Pinpoint the cell where the given text exists, returning its [x, y] midpoint coordinate. 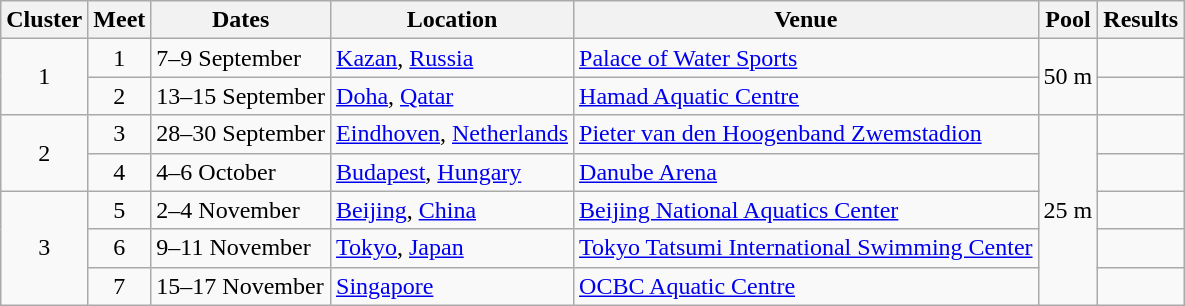
Meet [120, 20]
4–6 October [241, 172]
OCBC Aquatic Centre [806, 286]
Singapore [452, 286]
Beijing National Aquatics Center [806, 210]
7–9 September [241, 58]
Results [1141, 20]
Budapest, Hungary [452, 172]
Dates [241, 20]
Palace of Water Sports [806, 58]
Hamad Aquatic Centre [806, 96]
Tokyo, Japan [452, 248]
Pieter van den Hoogenband Zwemstadion [806, 134]
50 m [1068, 77]
Cluster [44, 20]
Eindhoven, Netherlands [452, 134]
Venue [806, 20]
Pool [1068, 20]
15–17 November [241, 286]
Tokyo Tatsumi International Swimming Center [806, 248]
13–15 September [241, 96]
28–30 September [241, 134]
25 m [1068, 210]
5 [120, 210]
4 [120, 172]
Kazan, Russia [452, 58]
Danube Arena [806, 172]
7 [120, 286]
2–4 November [241, 210]
Location [452, 20]
9–11 November [241, 248]
Doha, Qatar [452, 96]
6 [120, 248]
Beijing, China [452, 210]
